Scan for the cell matching the given text and deliver its (x, y) coordinate at center. 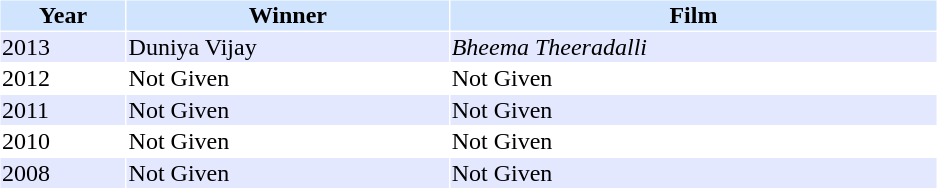
Winner (288, 15)
Film (693, 15)
2013 (62, 47)
Duniya Vijay (288, 47)
2008 (62, 173)
Bheema Theeradalli (693, 47)
2012 (62, 79)
Year (62, 15)
2010 (62, 141)
2011 (62, 110)
